Detect which cell encompasses the target text, then output its [x, y] center coordinate. 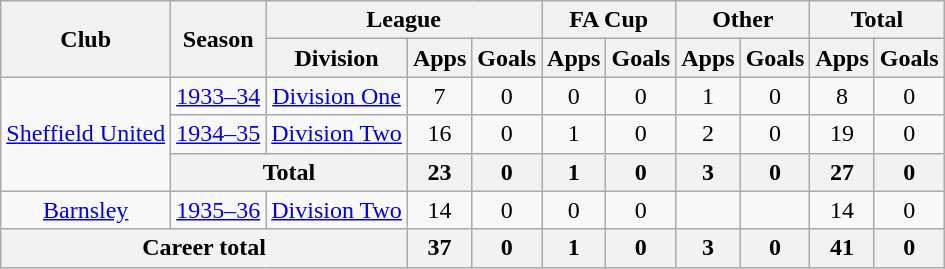
41 [842, 248]
FA Cup [609, 20]
16 [439, 134]
2 [708, 134]
Division One [337, 96]
1935–36 [218, 210]
Career total [204, 248]
1934–35 [218, 134]
Season [218, 39]
Other [743, 20]
23 [439, 172]
27 [842, 172]
Barnsley [86, 210]
League [404, 20]
1933–34 [218, 96]
Club [86, 39]
Division [337, 58]
37 [439, 248]
7 [439, 96]
19 [842, 134]
Sheffield United [86, 134]
8 [842, 96]
